Pinpoint the cell where the given text exists, returning its [x, y] midpoint coordinate. 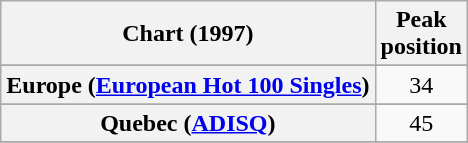
Europe (European Hot 100 Singles) [188, 85]
Peakposition [421, 34]
45 [421, 123]
Chart (1997) [188, 34]
Quebec (ADISQ) [188, 123]
34 [421, 85]
